Return [x, y] of the center of cell containing provided text 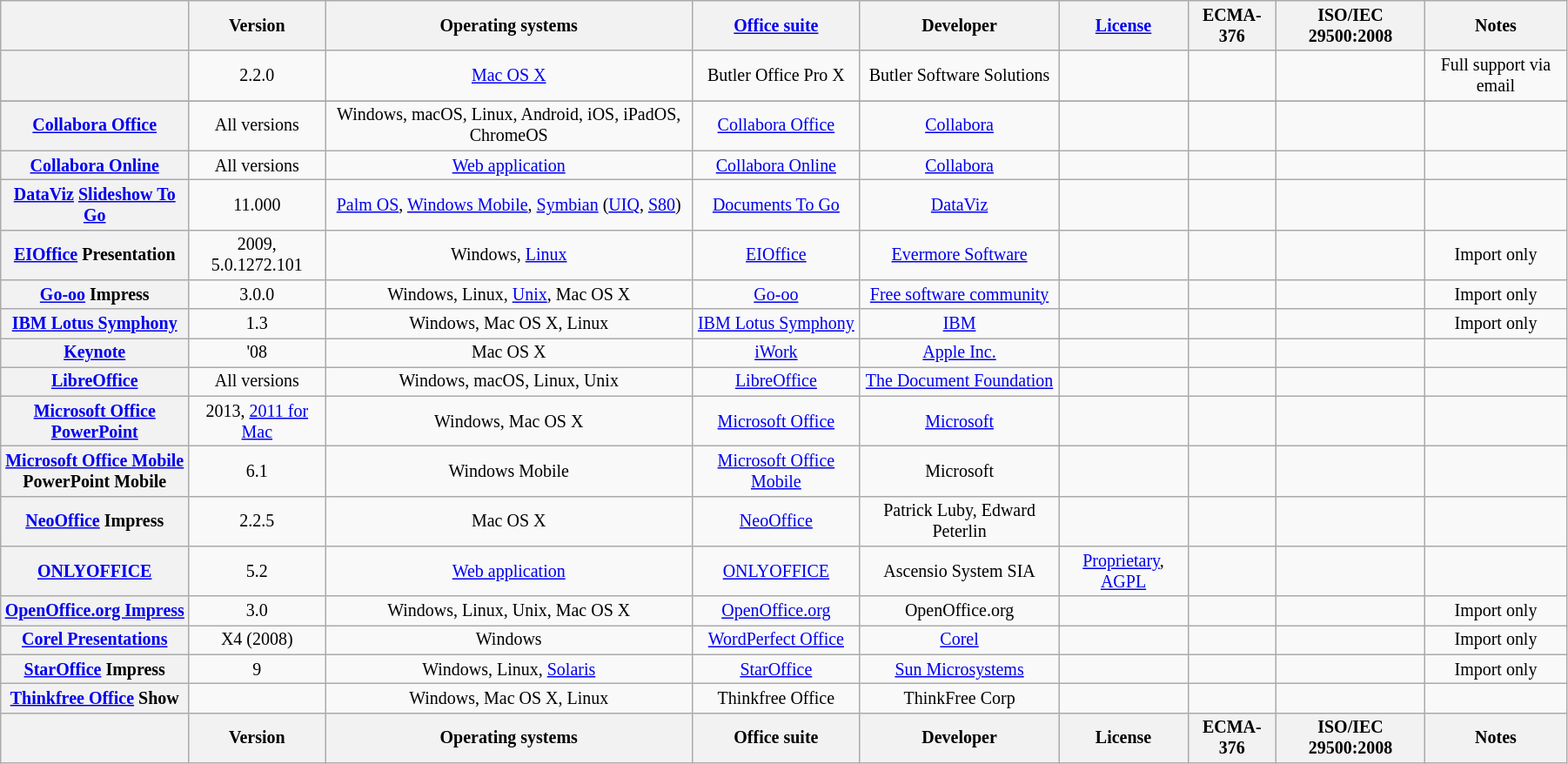
WordPerfect Office [776, 640]
Free software community [959, 294]
Full support via email [1495, 77]
NeoOffice [776, 522]
ThinkFree Corp [959, 698]
3.0.0 [258, 294]
StarOffice [776, 670]
'08 [258, 353]
9 [258, 670]
Evermore Software [959, 254]
EIOffice [776, 254]
Butler Software Solutions [959, 77]
Patrick Luby, Edward Peterlin [959, 522]
EIOffice Presentation [95, 254]
Thinkfree Office Show [95, 698]
NeoOffice Impress [95, 522]
Microsoft Office Mobile [776, 472]
Corel Presentations [95, 640]
Proprietary, AGPL [1123, 571]
Windows, Linux, Solaris [509, 670]
Microsoft Office PowerPoint [95, 421]
iWork [776, 353]
2.2.5 [258, 522]
5.2 [258, 571]
Windows, Mac OS X [509, 421]
2009, 5.0.1272.101 [258, 254]
Go-oo Impress [95, 294]
6.1 [258, 472]
DataViz Slideshow To Go [95, 205]
IBM [959, 324]
DataViz [959, 205]
1.3 [258, 324]
Microsoft Office [776, 421]
Thinkfree Office [776, 698]
Sun Microsystems [959, 670]
X4 (2008) [258, 640]
OpenOffice.org Impress [95, 611]
3.0 [258, 611]
Microsoft Office Mobile PowerPoint Mobile [95, 472]
The Document Foundation [959, 381]
Keynote [95, 353]
StarOffice Impress [95, 670]
Windows, Linux [509, 254]
Ascensio System SIA [959, 571]
Corel [959, 640]
Palm OS, Windows Mobile, Symbian (UIQ, S80) [509, 205]
Butler Office Pro X [776, 77]
Windows [509, 640]
11.000 [258, 205]
Windows, macOS, Linux, Android, iOS, iPadOS, ChromeOS [509, 125]
2013, 2011 for Mac [258, 421]
Apple Inc. [959, 353]
Documents To Go [776, 205]
2.2.0 [258, 77]
Go-oo [776, 294]
Windows, macOS, Linux, Unix [509, 381]
Windows Mobile [509, 472]
